Pinpoint the cell where the given text exists, returning its [X, Y] midpoint coordinate. 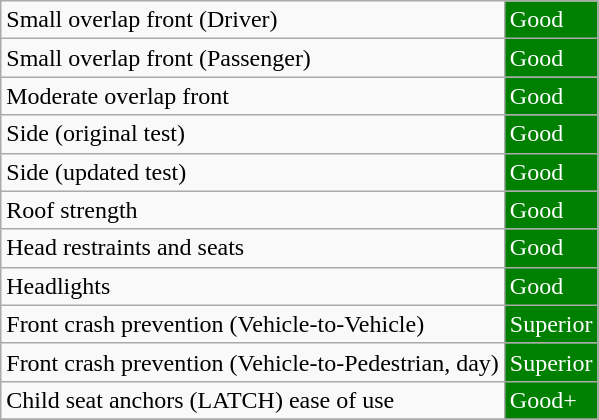
Moderate overlap front [253, 96]
Roof strength [253, 210]
Small overlap front (Passenger) [253, 58]
Child seat anchors (LATCH) ease of use [253, 400]
Front crash prevention (Vehicle-to-Pedestrian, day) [253, 362]
Head restraints and seats [253, 248]
Side (original test) [253, 134]
Front crash prevention (Vehicle-to-Vehicle) [253, 324]
Side (updated test) [253, 172]
Headlights [253, 286]
Small overlap front (Driver) [253, 20]
Good+ [551, 400]
